Pinpoint the cell where the given text exists, returning its [X, Y] midpoint coordinate. 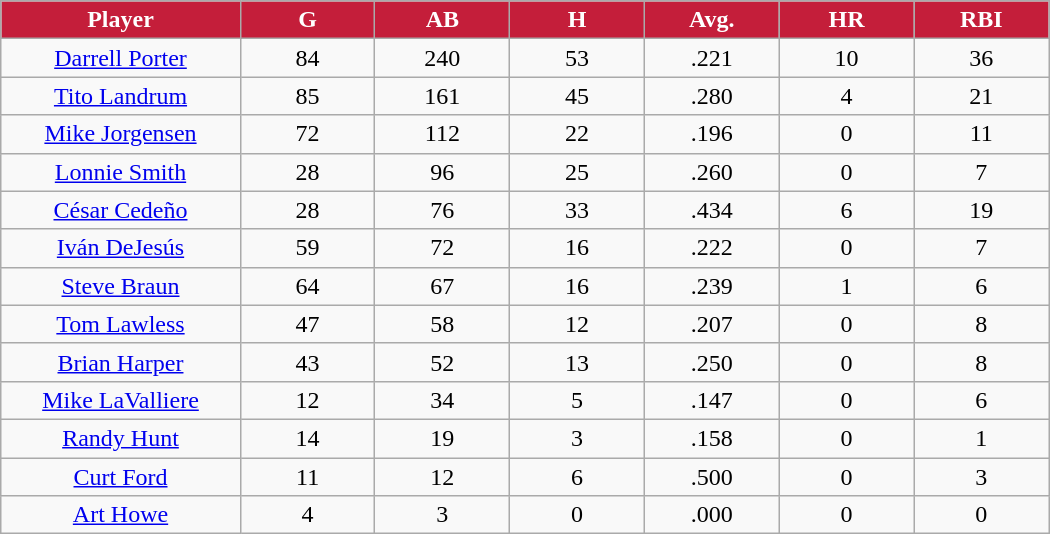
Steve Braun [121, 286]
Mike LaValliere [121, 400]
64 [308, 286]
5 [578, 400]
Tito Landrum [121, 96]
Mike Jorgensen [121, 134]
.250 [712, 362]
45 [578, 96]
112 [442, 134]
.158 [712, 438]
Randy Hunt [121, 438]
59 [308, 248]
Darrell Porter [121, 58]
Avg. [712, 20]
.207 [712, 324]
.221 [712, 58]
.147 [712, 400]
César Cedeño [121, 210]
84 [308, 58]
25 [578, 172]
AB [442, 20]
.196 [712, 134]
76 [442, 210]
36 [982, 58]
RBI [982, 20]
53 [578, 58]
.000 [712, 515]
Lonnie Smith [121, 172]
67 [442, 286]
HR [846, 20]
96 [442, 172]
.434 [712, 210]
G [308, 20]
58 [442, 324]
34 [442, 400]
22 [578, 134]
10 [846, 58]
240 [442, 58]
Art Howe [121, 515]
.280 [712, 96]
21 [982, 96]
H [578, 20]
.260 [712, 172]
.239 [712, 286]
.222 [712, 248]
Iván DeJesús [121, 248]
.500 [712, 477]
Tom Lawless [121, 324]
33 [578, 210]
Curt Ford [121, 477]
47 [308, 324]
Brian Harper [121, 362]
14 [308, 438]
85 [308, 96]
161 [442, 96]
13 [578, 362]
52 [442, 362]
Player [121, 20]
43 [308, 362]
